Determine the (x, y) coordinate at the center of the cell enclosing the given text.  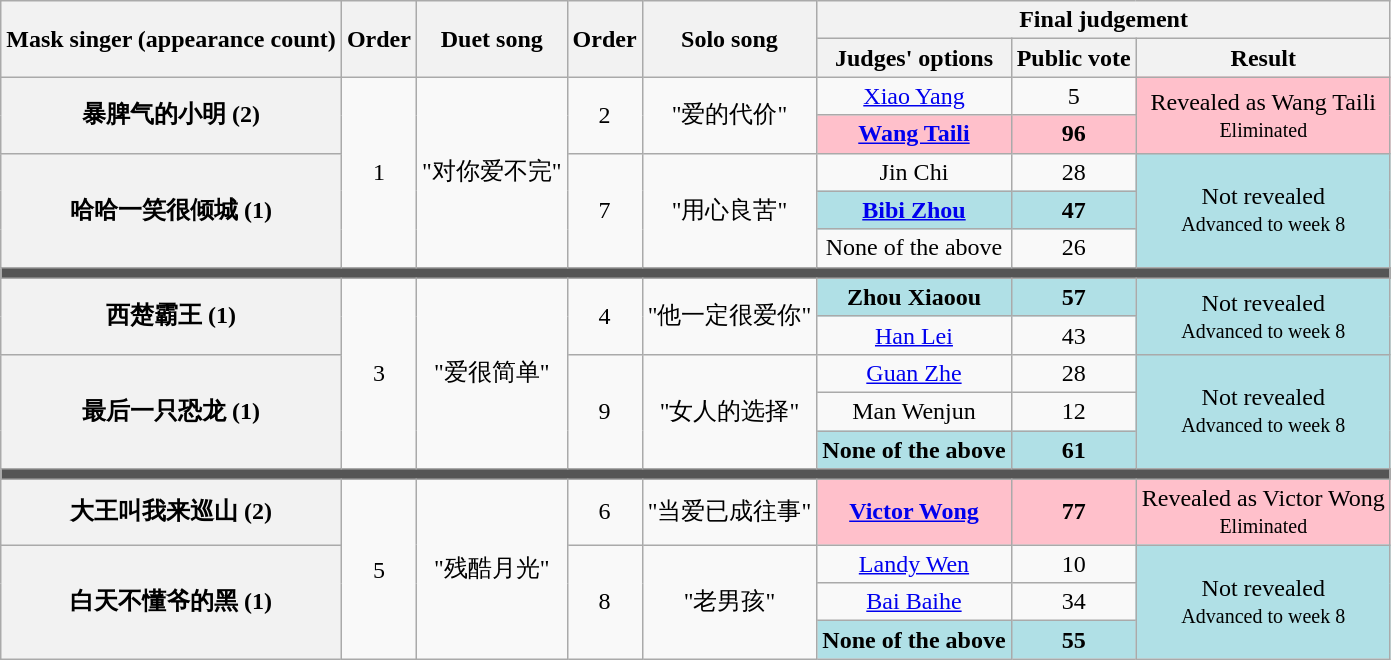
Revealed as Victor WongEliminated (1263, 512)
Han Lei (914, 335)
6 (604, 512)
Duet song (492, 39)
"当爱已成往事" (730, 512)
白天不懂爷的黑 (1) (172, 602)
77 (1074, 512)
57 (1074, 297)
26 (1074, 248)
Mask singer (appearance count) (172, 39)
96 (1074, 134)
"残酷月光" (492, 570)
"用心良苦" (730, 210)
43 (1074, 335)
Zhou Xiaoou (914, 297)
Solo song (730, 39)
最后一只恐龙 (1) (172, 411)
"他一定很爱你" (730, 316)
Victor Wong (914, 512)
Man Wenjun (914, 411)
2 (604, 115)
3 (378, 373)
61 (1074, 449)
Public vote (1074, 58)
西楚霸王 (1) (172, 316)
哈哈一笑很倾城 (1) (172, 210)
大王叫我来巡山 (2) (172, 512)
9 (604, 411)
Jin Chi (914, 172)
Guan Zhe (914, 373)
Result (1263, 58)
Revealed as Wang TailiEliminated (1263, 115)
"爱的代价" (730, 115)
Judges' options (914, 58)
1 (378, 172)
暴脾气的小明 (2) (172, 115)
Bibi Zhou (914, 210)
"爱很简单" (492, 373)
47 (1074, 210)
Landy Wen (914, 564)
7 (604, 210)
8 (604, 602)
Xiao Yang (914, 96)
55 (1074, 640)
34 (1074, 602)
Final judgement (1104, 20)
Bai Baihe (914, 602)
"女人的选择" (730, 411)
10 (1074, 564)
"对你爱不完" (492, 172)
12 (1074, 411)
4 (604, 316)
Wang Taili (914, 134)
"老男孩" (730, 602)
